Pinpoint the cell where the given text exists, returning its (x, y) midpoint coordinate. 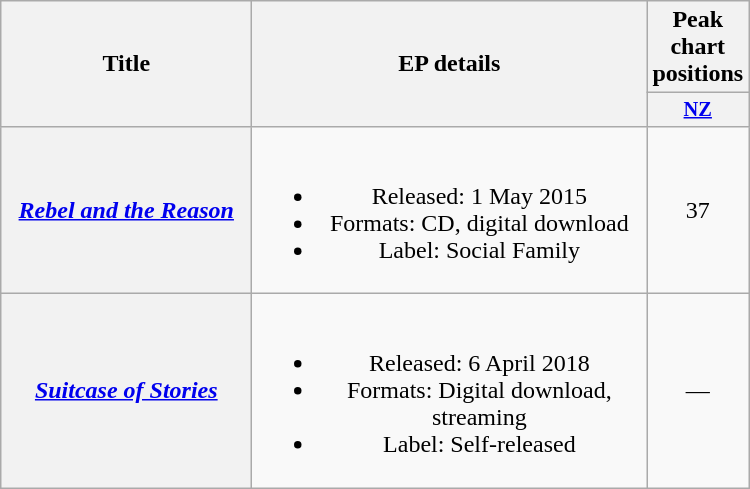
37 (698, 210)
Released: 1 May 2015Formats: CD, digital downloadLabel: Social Family (450, 210)
Peak chart positions (698, 47)
Released: 6 April 2018Formats: Digital download, streamingLabel: Self-released (450, 391)
Suitcase of Stories (126, 391)
NZ (698, 110)
Title (126, 64)
Rebel and the Reason (126, 210)
EP details (450, 64)
— (698, 391)
